Locate the cell with the specified text and output its (X, Y) center coordinate. 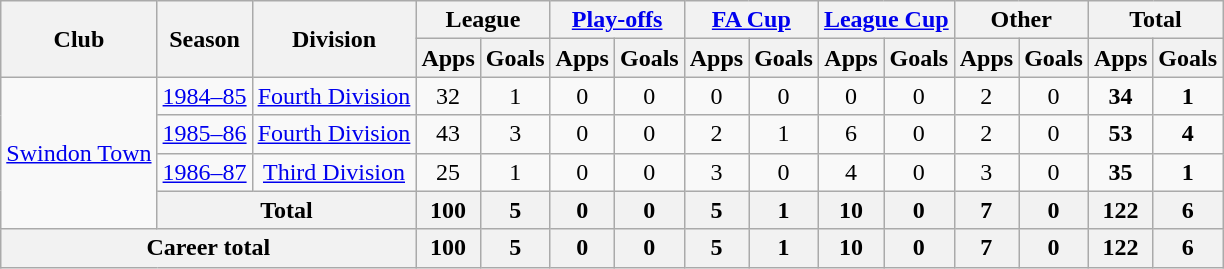
32 (448, 96)
53 (1120, 134)
Season (204, 39)
34 (1120, 96)
1985–86 (204, 134)
FA Cup (751, 20)
35 (1120, 172)
Career total (208, 248)
Swindon Town (79, 153)
Third Division (334, 172)
43 (448, 134)
Play-offs (617, 20)
1984–85 (204, 96)
Club (79, 39)
League Cup (886, 20)
Other (1021, 20)
League (483, 20)
Division (334, 39)
1986–87 (204, 172)
25 (448, 172)
